From the cell containing the given text, extract its center point as [x, y] coordinate. 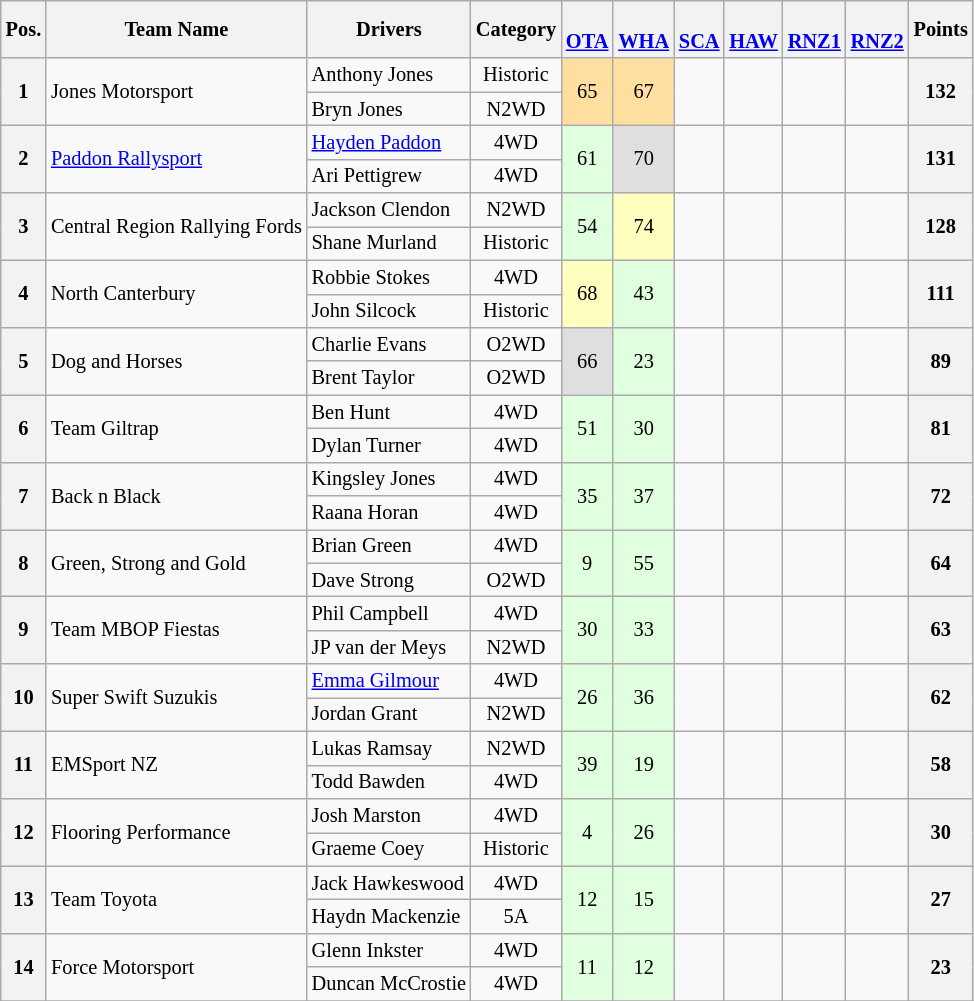
Glenn Inkster [389, 950]
19 [644, 764]
Category [516, 29]
Graeme Coey [389, 849]
Points [941, 29]
North Canterbury [176, 294]
Emma Gilmour [389, 681]
6 [24, 428]
Flooring Performance [176, 832]
70 [644, 158]
Anthony Jones [389, 75]
SCA [699, 29]
111 [941, 294]
HAW [753, 29]
Jordan Grant [389, 714]
66 [587, 360]
Kingsley Jones [389, 479]
Jack Hawkeswood [389, 883]
15 [644, 900]
John Silcock [389, 311]
14 [24, 966]
Back n Black [176, 496]
128 [941, 226]
89 [941, 360]
5A [516, 916]
Paddon Rallysport [176, 158]
RNZ1 [814, 29]
Team MBOP Fiestas [176, 630]
Todd Bawden [389, 782]
Josh Marston [389, 815]
58 [941, 764]
7 [24, 496]
55 [644, 562]
13 [24, 900]
Brent Taylor [389, 378]
39 [587, 764]
2 [24, 158]
Green, Strong and Gold [176, 562]
132 [941, 92]
68 [587, 294]
EMSport NZ [176, 764]
64 [941, 562]
Pos. [24, 29]
JP van der Meys [389, 647]
Dylan Turner [389, 445]
Jones Motorsport [176, 92]
37 [644, 496]
Central Region Rallying Fords [176, 226]
Bryn Jones [389, 109]
72 [941, 496]
81 [941, 428]
Drivers [389, 29]
65 [587, 92]
Duncan McCrostie [389, 984]
Phil Campbell [389, 613]
36 [644, 698]
Force Motorsport [176, 966]
74 [644, 226]
1 [24, 92]
Team Toyota [176, 900]
67 [644, 92]
Hayden Paddon [389, 142]
Robbie Stokes [389, 277]
Super Swift Suzukis [176, 698]
61 [587, 158]
33 [644, 630]
8 [24, 562]
Raana Horan [389, 513]
51 [587, 428]
RNZ2 [878, 29]
Shane Murland [389, 243]
Brian Green [389, 546]
5 [24, 360]
WHA [644, 29]
Team Name [176, 29]
Lukas Ramsay [389, 748]
Team Giltrap [176, 428]
Ari Pettigrew [389, 176]
131 [941, 158]
OTA [587, 29]
43 [644, 294]
35 [587, 496]
10 [24, 698]
Ben Hunt [389, 412]
62 [941, 698]
27 [941, 900]
54 [587, 226]
Dave Strong [389, 580]
63 [941, 630]
Jackson Clendon [389, 210]
3 [24, 226]
Charlie Evans [389, 344]
Dog and Horses [176, 360]
Haydn Mackenzie [389, 916]
